Pinpoint the cell where the given text exists, returning its (X, Y) midpoint coordinate. 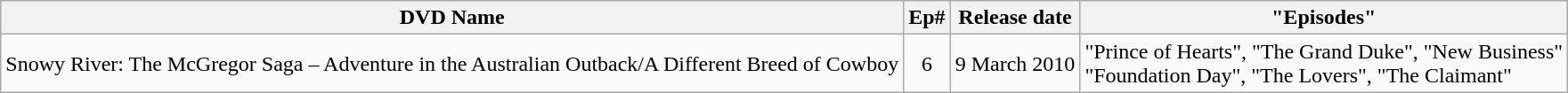
Ep# (927, 18)
DVD Name (452, 18)
"Episodes" (1324, 18)
"Prince of Hearts", "The Grand Duke", "New Business""Foundation Day", "The Lovers", "The Claimant" (1324, 64)
9 March 2010 (1015, 64)
6 (927, 64)
Snowy River: The McGregor Saga – Adventure in the Australian Outback/A Different Breed of Cowboy (452, 64)
Release date (1015, 18)
